Capture the cell that displays the provided text and extract its (x, y) central coordinate. 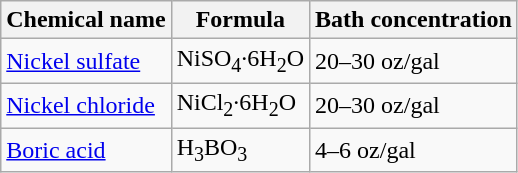
Nickel sulfate (86, 61)
NiCl2·6H2O (240, 105)
Chemical name (86, 20)
4–6 oz/gal (414, 150)
Nickel chloride (86, 105)
Bath concentration (414, 20)
Boric acid (86, 150)
Formula (240, 20)
NiSO4·6H2O (240, 61)
H3BO3 (240, 150)
